Locate the cell with the specified text and output its [x, y] center coordinate. 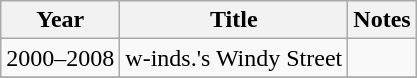
Title [234, 20]
2000–2008 [60, 58]
w-inds.'s Windy Street [234, 58]
Year [60, 20]
Notes [382, 20]
